Capture the cell that displays the provided text and extract its (X, Y) central coordinate. 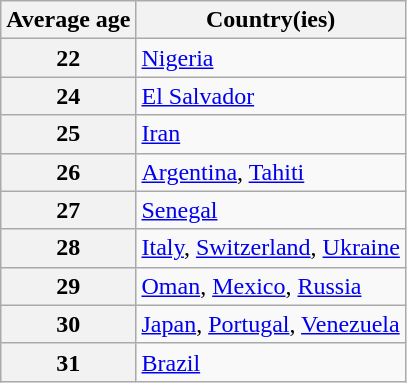
27 (68, 210)
30 (68, 324)
25 (68, 134)
26 (68, 172)
Country(ies) (270, 20)
Japan, Portugal, Venezuela (270, 324)
Average age (68, 20)
24 (68, 96)
Italy, Switzerland, Ukraine (270, 248)
29 (68, 286)
Nigeria (270, 58)
Oman, Mexico, Russia (270, 286)
28 (68, 248)
Senegal (270, 210)
31 (68, 362)
El Salvador (270, 96)
Argentina, Tahiti (270, 172)
Iran (270, 134)
22 (68, 58)
Brazil (270, 362)
